Determine the (x, y) coordinate at the center of the cell enclosing the given text.  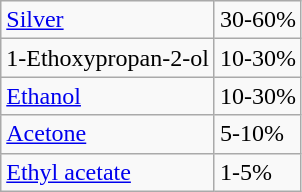
Silver (108, 20)
1-Ethoxypropan-2-ol (108, 58)
Ethanol (108, 96)
Acetone (108, 134)
5-10% (258, 134)
30-60% (258, 20)
Ethyl acetate (108, 172)
1-5% (258, 172)
